Provide the (x, y) coordinate of the cell's center where the given text is located.  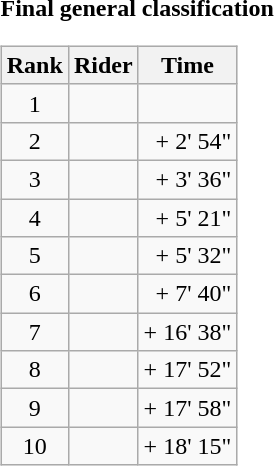
7 (34, 332)
+ 5' 32" (188, 256)
5 (34, 256)
1 (34, 103)
4 (34, 217)
+ 16' 38" (188, 332)
+ 17' 52" (188, 370)
Time (188, 65)
8 (34, 370)
+ 18' 15" (188, 446)
9 (34, 408)
+ 17' 58" (188, 408)
6 (34, 294)
+ 7' 40" (188, 294)
Rider (103, 65)
+ 2' 54" (188, 141)
3 (34, 179)
+ 5' 21" (188, 217)
10 (34, 446)
Rank (34, 65)
2 (34, 141)
+ 3' 36" (188, 179)
